Return the [x, y] coordinate for the center point of the cell that contains the specified text.  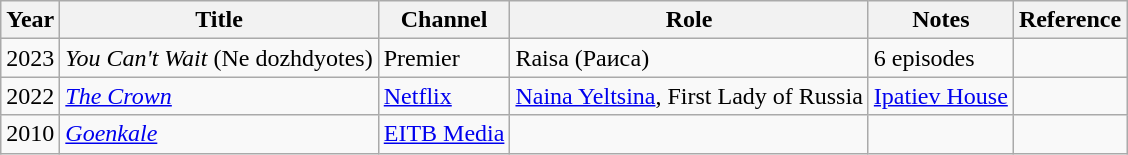
Year [30, 20]
Ipatiev House [940, 96]
Notes [940, 20]
EITB Media [444, 134]
2023 [30, 58]
Naina Yeltsina, First Lady of Russia [689, 96]
Role [689, 20]
Title [219, 20]
Goenkale [219, 134]
Premier [444, 58]
Channel [444, 20]
Reference [1070, 20]
The Crown [219, 96]
2022 [30, 96]
6 episodes [940, 58]
Netflix [444, 96]
Raisa (Раиса) [689, 58]
2010 [30, 134]
You Can't Wait (Ne dozhdyotes) [219, 58]
